Return the (X, Y) coordinate for the center point of the cell that contains the specified text.  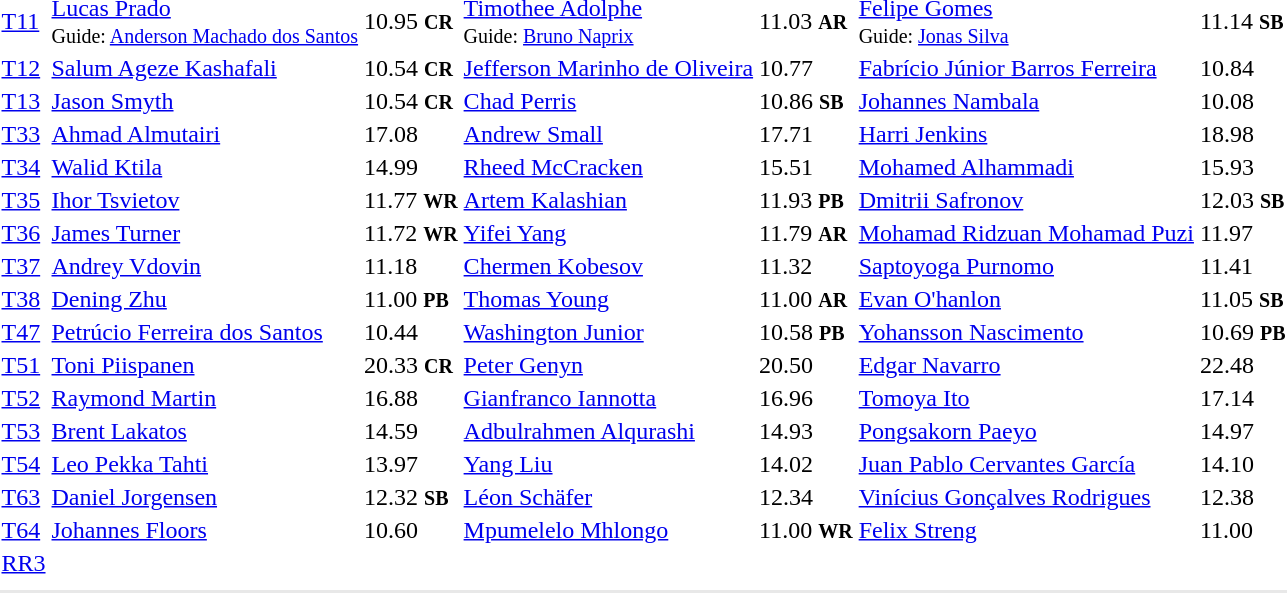
14.93 (806, 431)
Ihor Tsvietov (205, 200)
Evan O'hanlon (1026, 299)
T33 (24, 134)
11.72 WR (412, 233)
Andrew Small (608, 134)
10.60 (412, 530)
T63 (24, 497)
14.97 (1242, 431)
16.88 (412, 398)
16.96 (806, 398)
Harri Jenkins (1026, 134)
T54 (24, 464)
Leo Pekka Tahti (205, 464)
Gianfranco Iannotta (608, 398)
James Turner (205, 233)
T47 (24, 332)
10.58 PB (806, 332)
Thomas Young (608, 299)
11.93 PB (806, 200)
T37 (24, 266)
Ahmad Almutairi (205, 134)
10.44 (412, 332)
14.02 (806, 464)
13.97 (412, 464)
Adbulrahmen Alqurashi (608, 431)
10.84 (1242, 68)
T13 (24, 101)
Brent Lakatos (205, 431)
Chermen Kobesov (608, 266)
Jefferson Marinho de Oliveira (608, 68)
11.41 (1242, 266)
Yohansson Nascimento (1026, 332)
10.69 PB (1242, 332)
Vinícius Gonçalves Rodrigues (1026, 497)
T51 (24, 365)
14.99 (412, 167)
Léon Schäfer (608, 497)
10.86 SB (806, 101)
Salum Ageze Kashafali (205, 68)
Dening Zhu (205, 299)
T36 (24, 233)
T34 (24, 167)
20.50 (806, 365)
10.77 (806, 68)
17.71 (806, 134)
10.08 (1242, 101)
Yifei Yang (608, 233)
Peter Genyn (608, 365)
11.00 WR (806, 530)
Pongsakorn Paeyo (1026, 431)
11.79 AR (806, 233)
Washington Junior (608, 332)
Saptoyoga Purnomo (1026, 266)
20.33 CR (412, 365)
Fabrício Júnior Barros Ferreira (1026, 68)
11.00 AR (806, 299)
11.05 SB (1242, 299)
Artem Kalashian (608, 200)
T35 (24, 200)
Chad Perris (608, 101)
Daniel Jorgensen (205, 497)
14.59 (412, 431)
11.00 PB (412, 299)
12.38 (1242, 497)
Andrey Vdovin (205, 266)
Tomoya Ito (1026, 398)
T53 (24, 431)
Toni Piispanen (205, 365)
T38 (24, 299)
Mpumelelo Mhlongo (608, 530)
T64 (24, 530)
11.18 (412, 266)
Jason Smyth (205, 101)
12.34 (806, 497)
11.32 (806, 266)
T12 (24, 68)
Petrúcio Ferreira dos Santos (205, 332)
11.97 (1242, 233)
11.77 WR (412, 200)
Felix Streng (1026, 530)
T52 (24, 398)
Dmitrii Safronov (1026, 200)
Yang Liu (608, 464)
Mohamad Ridzuan Mohamad Puzi (1026, 233)
Rheed McCracken (608, 167)
17.08 (412, 134)
Johannes Floors (205, 530)
12.03 SB (1242, 200)
12.32 SB (412, 497)
17.14 (1242, 398)
22.48 (1242, 365)
RR3 (24, 563)
Edgar Navarro (1026, 365)
Walid Ktila (205, 167)
Mohamed Alhammadi (1026, 167)
18.98 (1242, 134)
15.93 (1242, 167)
Raymond Martin (205, 398)
Juan Pablo Cervantes García (1026, 464)
Johannes Nambala (1026, 101)
11.00 (1242, 530)
14.10 (1242, 464)
15.51 (806, 167)
